Output the [x, y] coordinate of the center of the cell containing the given text.  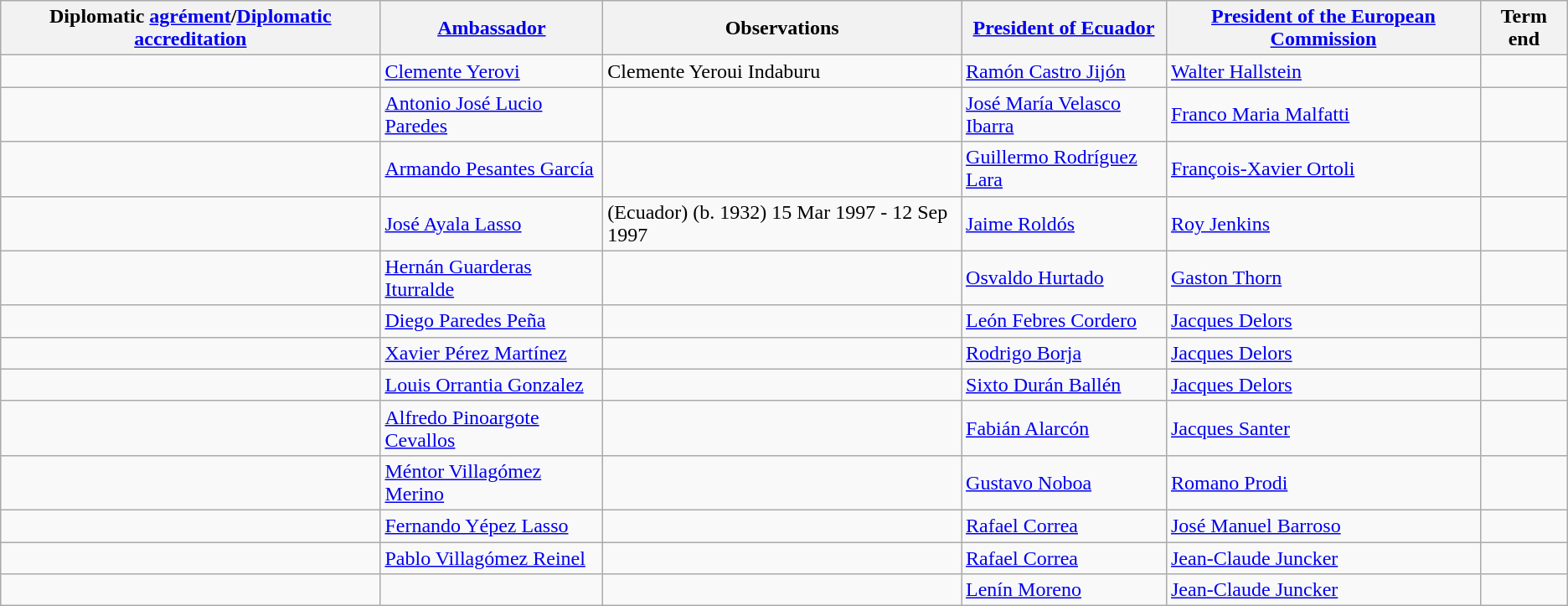
Osvaldo Hurtado [1064, 278]
Observations [782, 28]
Hernán Guarderas Iturralde [492, 278]
(Ecuador) (b. 1932) 15 Mar 1997 - 12 Sep 1997 [782, 223]
Jaime Roldós [1064, 223]
Ramón Castro Jijón [1064, 71]
President of the European Commission [1323, 28]
François-Xavier Ortoli [1323, 169]
Term end [1524, 28]
Fabián Alarcón [1064, 427]
Louis Orrantia Gonzalez [492, 385]
Ambassador [492, 28]
José Manuel Barroso [1323, 526]
Fernando Yépez Lasso [492, 526]
Clemente Yeroui Indaburu [782, 71]
Gustavo Noboa [1064, 483]
José María Velasco Ibarra [1064, 114]
Lenín Moreno [1064, 590]
Roy Jenkins [1323, 223]
José Ayala Lasso [492, 223]
Méntor Villagómez Merino [492, 483]
Guillermo Rodríguez Lara [1064, 169]
Antonio José Lucio Paredes [492, 114]
Walter Hallstein [1323, 71]
President of Ecuador [1064, 28]
Sixto Durán Ballén [1064, 385]
Alfredo Pinoargote Cevallos [492, 427]
Romano Prodi [1323, 483]
Jacques Santer [1323, 427]
Gaston Thorn [1323, 278]
Clemente Yerovi [492, 71]
Franco Maria Malfatti [1323, 114]
Diego Paredes Peña [492, 321]
León Febres Cordero [1064, 321]
Pablo Villagómez Reinel [492, 557]
Diplomatic agrément/Diplomatic accreditation [191, 28]
Armando Pesantes García [492, 169]
Xavier Pérez Martínez [492, 353]
Rodrigo Borja [1064, 353]
